Detect which cell encompasses the target text, then output its [X, Y] center coordinate. 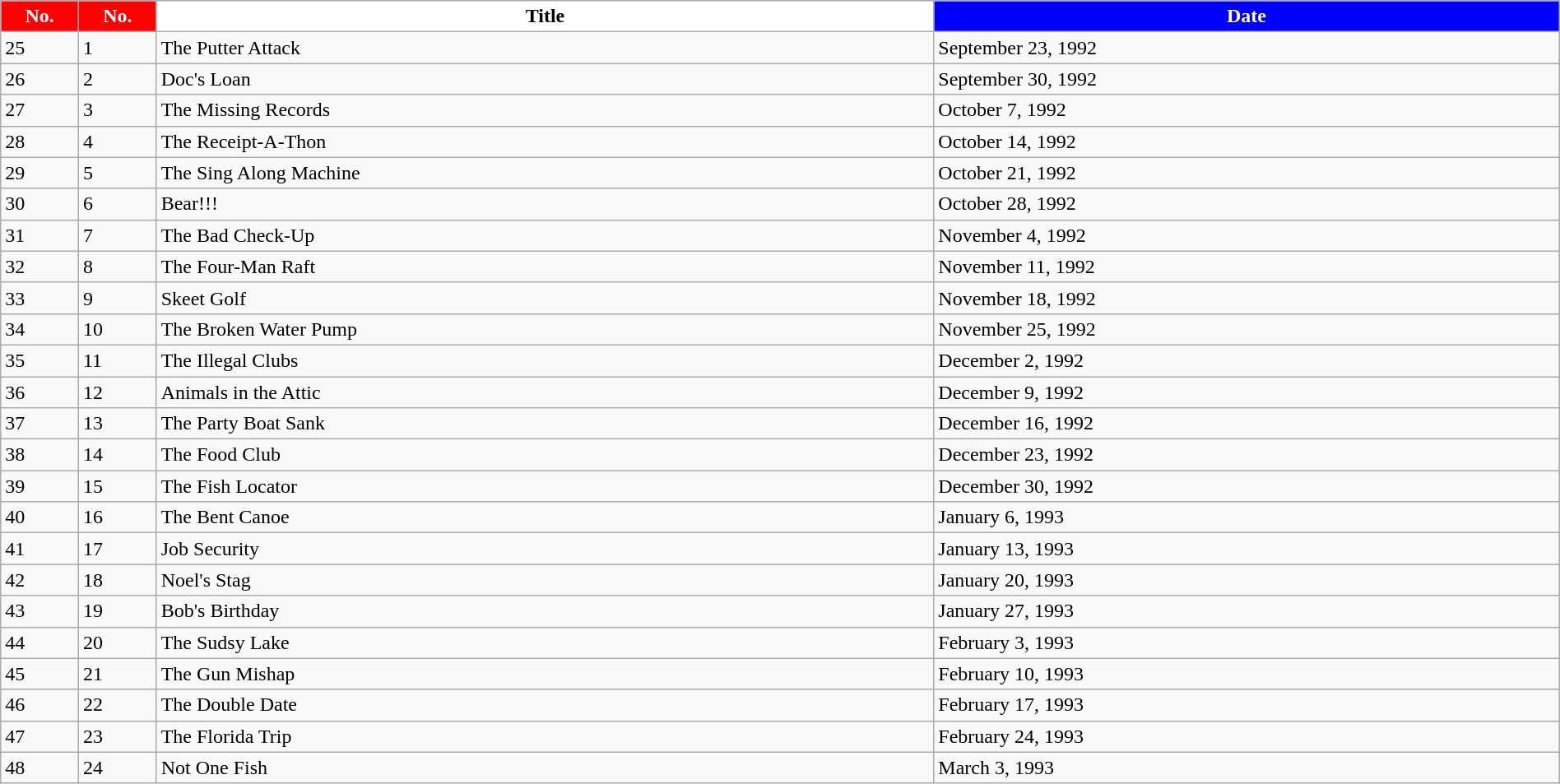
35 [39, 360]
November 4, 1992 [1247, 235]
The Sing Along Machine [545, 173]
November 18, 1992 [1247, 298]
November 11, 1992 [1247, 267]
42 [39, 580]
48 [39, 768]
16 [117, 517]
43 [39, 611]
The Double Date [545, 705]
41 [39, 549]
19 [117, 611]
12 [117, 392]
38 [39, 455]
Skeet Golf [545, 298]
February 17, 1993 [1247, 705]
The Party Boat Sank [545, 424]
October 7, 1992 [1247, 110]
The Illegal Clubs [545, 360]
5 [117, 173]
11 [117, 360]
32 [39, 267]
September 23, 1992 [1247, 48]
14 [117, 455]
November 25, 1992 [1247, 329]
Date [1247, 16]
March 3, 1993 [1247, 768]
27 [39, 110]
31 [39, 235]
The Bad Check-Up [545, 235]
37 [39, 424]
34 [39, 329]
Job Security [545, 549]
January 13, 1993 [1247, 549]
Bob's Birthday [545, 611]
2 [117, 79]
Animals in the Attic [545, 392]
The Four-Man Raft [545, 267]
Title [545, 16]
January 27, 1993 [1247, 611]
20 [117, 643]
October 28, 1992 [1247, 204]
February 3, 1993 [1247, 643]
January 6, 1993 [1247, 517]
The Fish Locator [545, 486]
October 14, 1992 [1247, 141]
46 [39, 705]
December 2, 1992 [1247, 360]
24 [117, 768]
Noel's Stag [545, 580]
21 [117, 674]
The Receipt-A-Thon [545, 141]
45 [39, 674]
February 10, 1993 [1247, 674]
25 [39, 48]
The Broken Water Pump [545, 329]
December 9, 1992 [1247, 392]
Not One Fish [545, 768]
4 [117, 141]
Doc's Loan [545, 79]
36 [39, 392]
22 [117, 705]
The Bent Canoe [545, 517]
3 [117, 110]
The Putter Attack [545, 48]
28 [39, 141]
The Gun Mishap [545, 674]
29 [39, 173]
December 23, 1992 [1247, 455]
Bear!!! [545, 204]
7 [117, 235]
30 [39, 204]
17 [117, 549]
The Sudsy Lake [545, 643]
9 [117, 298]
September 30, 1992 [1247, 79]
23 [117, 736]
The Florida Trip [545, 736]
January 20, 1993 [1247, 580]
February 24, 1993 [1247, 736]
The Food Club [545, 455]
18 [117, 580]
39 [39, 486]
The Missing Records [545, 110]
26 [39, 79]
December 30, 1992 [1247, 486]
10 [117, 329]
8 [117, 267]
47 [39, 736]
December 16, 1992 [1247, 424]
1 [117, 48]
6 [117, 204]
13 [117, 424]
October 21, 1992 [1247, 173]
33 [39, 298]
44 [39, 643]
40 [39, 517]
15 [117, 486]
